From the cell containing the given text, extract its center point as [X, Y] coordinate. 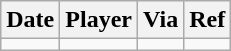
Ref [208, 20]
Via [160, 20]
Player [99, 20]
Date [30, 20]
